Extract the (X, Y) coordinate from the center of the cell holding the provided text.  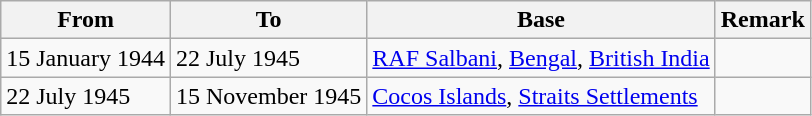
From (86, 20)
To (268, 20)
Base (541, 20)
15 January 1944 (86, 58)
Cocos Islands, Straits Settlements (541, 96)
RAF Salbani, Bengal, British India (541, 58)
Remark (762, 20)
15 November 1945 (268, 96)
